Return the [X, Y] coordinate for the center point of the cell that contains the specified text.  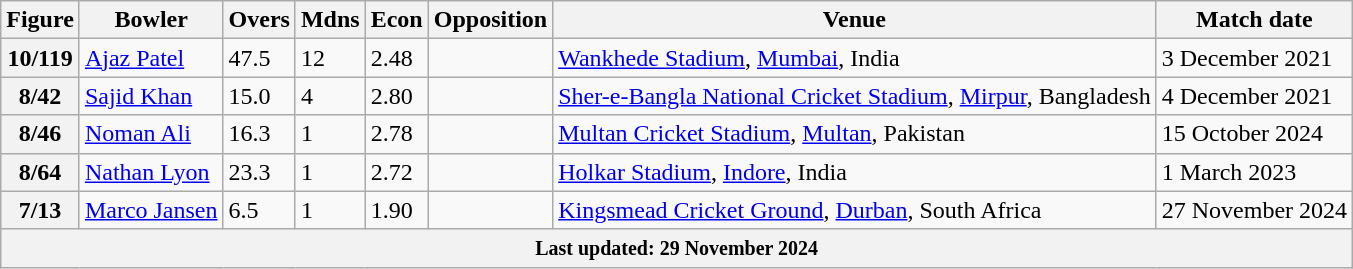
3 December 2021 [1254, 58]
Holkar Stadium, Indore, India [854, 172]
2.48 [396, 58]
Sajid Khan [151, 96]
23.3 [259, 172]
Marco Jansen [151, 210]
16.3 [259, 134]
Ajaz Patel [151, 58]
2.80 [396, 96]
Kingsmead Cricket Ground, Durban, South Africa [854, 210]
4 December 2021 [1254, 96]
Nathan Lyon [151, 172]
Last updated: 29 November 2024 [677, 248]
Multan Cricket Stadium, Multan, Pakistan [854, 134]
15.0 [259, 96]
Sher-e-Bangla National Cricket Stadium, Mirpur, Bangladesh [854, 96]
Match date [1254, 20]
8/46 [40, 134]
2.72 [396, 172]
27 November 2024 [1254, 210]
1.90 [396, 210]
Wankhede Stadium, Mumbai, India [854, 58]
2.78 [396, 134]
8/64 [40, 172]
Opposition [490, 20]
12 [330, 58]
Noman Ali [151, 134]
8/42 [40, 96]
1 March 2023 [1254, 172]
Overs [259, 20]
6.5 [259, 210]
15 October 2024 [1254, 134]
Venue [854, 20]
Bowler [151, 20]
Mdns [330, 20]
4 [330, 96]
Figure [40, 20]
Econ [396, 20]
10/119 [40, 58]
47.5 [259, 58]
7/13 [40, 210]
